Return the (x, y) coordinate for the center point of the cell that contains the specified text.  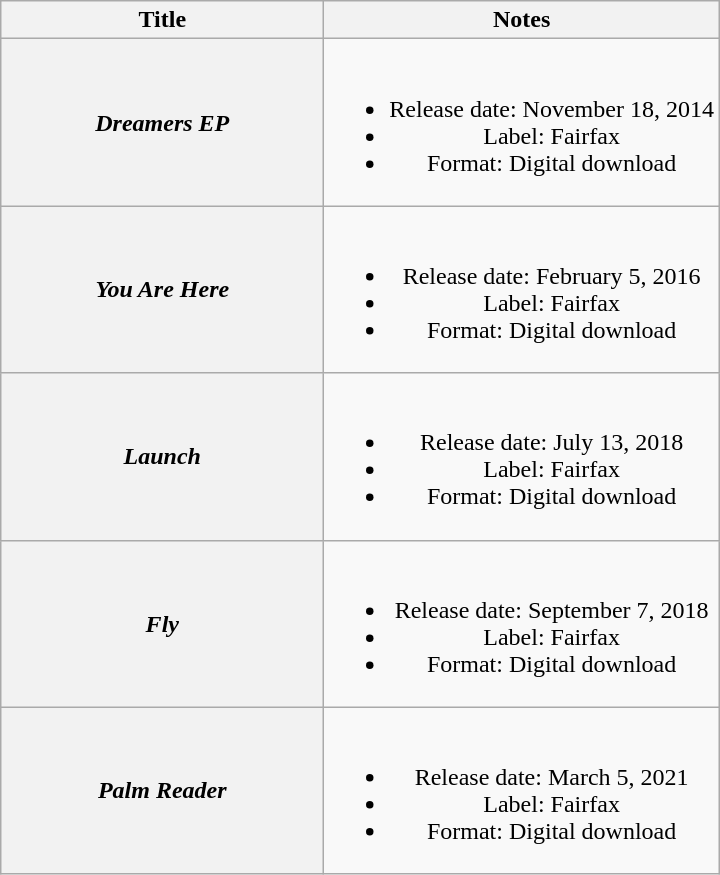
Release date: July 13, 2018Label: FairfaxFormat: Digital download (522, 456)
Notes (522, 20)
Release date: November 18, 2014Label: FairfaxFormat: Digital download (522, 122)
You Are Here (162, 290)
Release date: March 5, 2021Label: FairfaxFormat: Digital download (522, 790)
Dreamers EP (162, 122)
Fly (162, 624)
Release date: September 7, 2018Label: FairfaxFormat: Digital download (522, 624)
Launch (162, 456)
Release date: February 5, 2016Label: FairfaxFormat: Digital download (522, 290)
Title (162, 20)
Palm Reader (162, 790)
